Locate the cell with the specified text and output its (x, y) center coordinate. 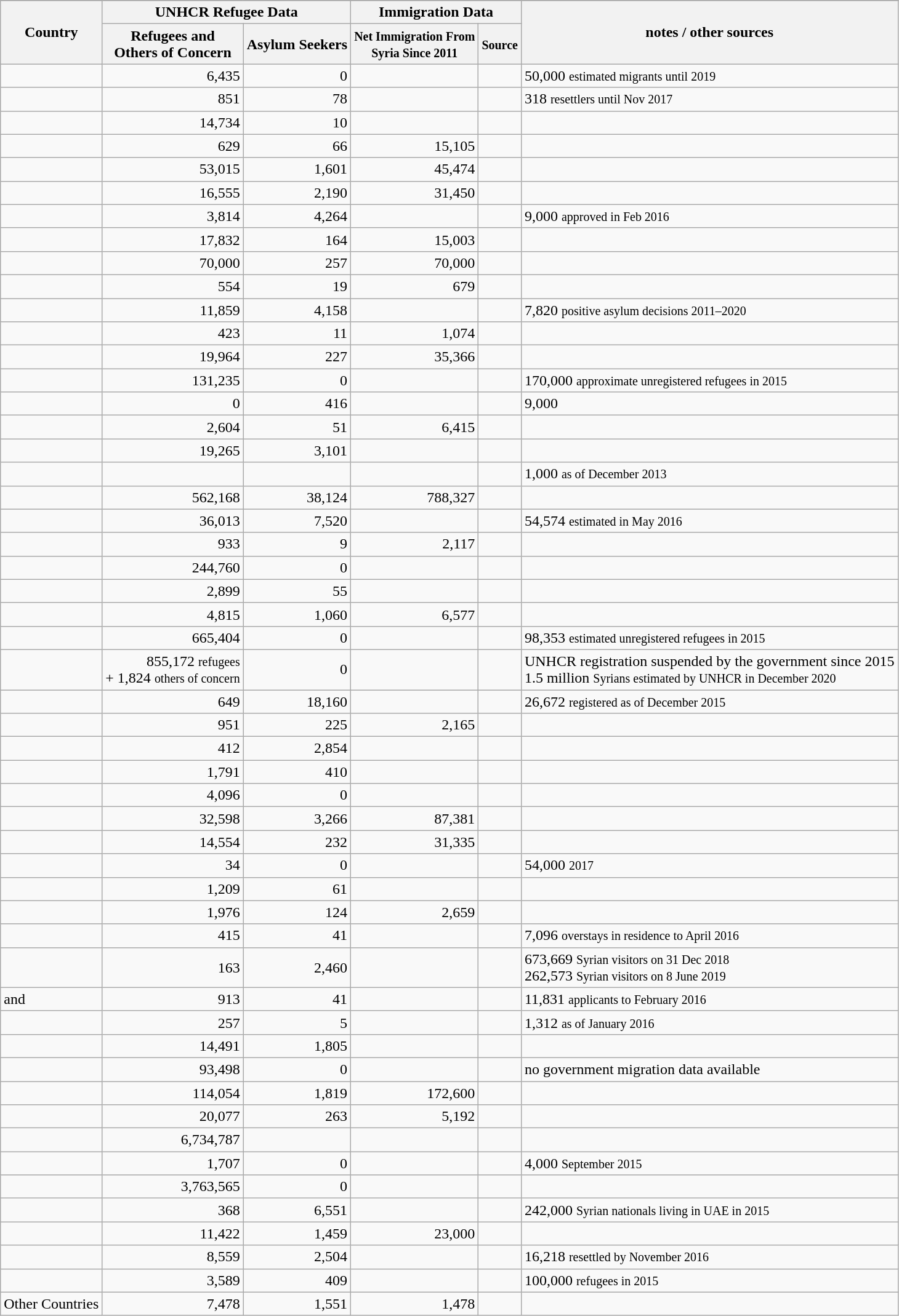
649 (172, 701)
2,604 (172, 427)
4,096 (172, 795)
15,003 (415, 239)
35,366 (415, 357)
851 (172, 99)
6,435 (172, 76)
16,555 (172, 193)
933 (172, 544)
164 (297, 239)
20,077 (172, 1117)
318 resettlers until Nov 2017 (709, 99)
14,734 (172, 122)
9 (297, 544)
34 (172, 865)
913 (172, 999)
50,000 estimated migrants until 2019 (709, 76)
17,832 (172, 239)
15,105 (415, 146)
5 (297, 1022)
562,168 (172, 497)
54,574 estimated in May 2016 (709, 521)
665,404 (172, 638)
3,589 (172, 1280)
19,265 (172, 451)
6,577 (415, 614)
788,327 (415, 497)
554 (172, 286)
1,459 (297, 1234)
163 (172, 968)
26,672 registered as of December 2015 (709, 701)
32,598 (172, 819)
100,000 refugees in 2015 (709, 1280)
54,000 2017 (709, 865)
416 (297, 404)
4,158 (297, 310)
2,165 (415, 725)
36,013 (172, 521)
2,854 (297, 748)
2,659 (415, 912)
2,899 (172, 591)
170,000 approximate unregistered refugees in 2015 (709, 380)
55 (297, 591)
855,172 refugees+ 1,824 others of concern (172, 670)
18,160 (297, 701)
4,815 (172, 614)
5,192 (415, 1117)
409 (297, 1280)
UNHCR registration suspended by the government since 20151.5 million Syrians estimated by UNHCR in December 2020 (709, 670)
1,060 (297, 614)
78 (297, 99)
and (52, 999)
244,760 (172, 568)
2,460 (297, 968)
Asylum Seekers (297, 44)
242,000 Syrian nationals living in UAE in 2015 (709, 1210)
3,266 (297, 819)
31,335 (415, 842)
6,734,787 (172, 1140)
7,478 (172, 1304)
93,498 (172, 1069)
3,101 (297, 451)
19,964 (172, 357)
14,491 (172, 1046)
629 (172, 146)
98,353 estimated unregistered refugees in 2015 (709, 638)
9,000 approved in Feb 2016 (709, 216)
415 (172, 936)
673,669 Syrian visitors on 31 Dec 2018262,573 Syrian visitors on 8 June 2019 (709, 968)
263 (297, 1117)
131,235 (172, 380)
45,474 (415, 169)
7,520 (297, 521)
6,551 (297, 1210)
1,000 as of December 2013 (709, 474)
2,504 (297, 1257)
8,559 (172, 1257)
16,218 resettled by November 2016 (709, 1257)
368 (172, 1210)
no government migration data available (709, 1069)
66 (297, 146)
61 (297, 889)
1,791 (172, 772)
11,422 (172, 1234)
1,976 (172, 912)
11 (297, 334)
Net Immigration FromSyria Since 2011 (415, 44)
2,190 (297, 193)
Source (500, 44)
9,000 (709, 404)
UNHCR Refugee Data (227, 12)
679 (415, 286)
423 (172, 334)
6,415 (415, 427)
7,820 positive asylum decisions 2011–2020 (709, 310)
31,450 (415, 193)
11,859 (172, 310)
Country (52, 32)
225 (297, 725)
14,554 (172, 842)
232 (297, 842)
114,054 (172, 1093)
53,015 (172, 169)
951 (172, 725)
87,381 (415, 819)
4,264 (297, 216)
1,209 (172, 889)
1,478 (415, 1304)
11,831 applicants to February 2016 (709, 999)
410 (297, 772)
124 (297, 912)
notes / other sources (709, 32)
1,805 (297, 1046)
Refugees andOthers of Concern (172, 44)
1,601 (297, 169)
1,312 as of January 2016 (709, 1022)
Other Countries (52, 1304)
172,600 (415, 1093)
19 (297, 286)
10 (297, 122)
4,000 September 2015 (709, 1163)
23,000 (415, 1234)
412 (172, 748)
2,117 (415, 544)
38,124 (297, 497)
7,096 overstays in residence to April 2016 (709, 936)
Immigration Data (436, 12)
3,814 (172, 216)
1,819 (297, 1093)
1,551 (297, 1304)
3,763,565 (172, 1187)
51 (297, 427)
227 (297, 357)
1,074 (415, 334)
1,707 (172, 1163)
